Provide the (X, Y) coordinate of the cell's center where the given text is located.  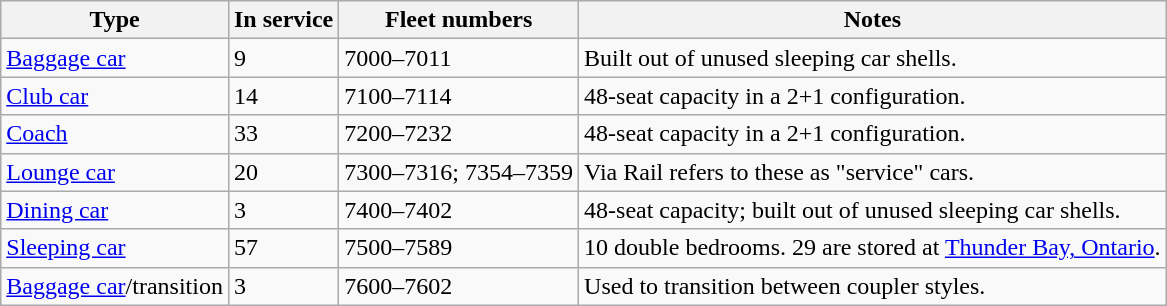
Baggage car/transition (115, 286)
48-seat capacity; built out of unused sleeping car shells. (873, 210)
14 (283, 96)
7500–7589 (459, 248)
Baggage car (115, 58)
Fleet numbers (459, 20)
In service (283, 20)
Coach (115, 134)
10 double bedrooms. 29 are stored at Thunder Bay, Ontario. (873, 248)
Sleeping car (115, 248)
Notes (873, 20)
7400–7402 (459, 210)
57 (283, 248)
7000–7011 (459, 58)
Dining car (115, 210)
Lounge car (115, 172)
20 (283, 172)
9 (283, 58)
7100–7114 (459, 96)
Type (115, 20)
7600–7602 (459, 286)
7200–7232 (459, 134)
Club car (115, 96)
Used to transition between coupler styles. (873, 286)
33 (283, 134)
7300–7316; 7354–7359 (459, 172)
Via Rail refers to these as "service" cars. (873, 172)
Built out of unused sleeping car shells. (873, 58)
